Find where the given text appears and provide that cell's center as (X, Y) coordinate. 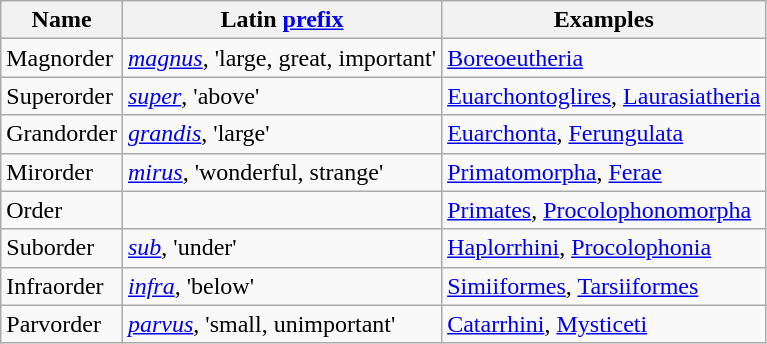
Grandorder (62, 134)
Examples (604, 20)
Catarrhini, Mysticeti (604, 324)
Parvorder (62, 324)
super, 'above' (282, 96)
Primates, Procolophonomorpha (604, 210)
Boreoeutheria (604, 58)
Latin prefix (282, 20)
Haplorrhini, Procolophonia (604, 248)
Magnorder (62, 58)
Euarchonta, Ferungulata (604, 134)
Mirorder (62, 172)
Euarchontoglires, Laurasiatheria (604, 96)
Order (62, 210)
Simiiformes, Tarsiiformes (604, 286)
Infraorder (62, 286)
parvus, 'small, unimportant' (282, 324)
Suborder (62, 248)
Superorder (62, 96)
Primatomorpha, Ferae (604, 172)
magnus, 'large, great, important' (282, 58)
infra, 'below' (282, 286)
Name (62, 20)
mirus, 'wonderful, strange' (282, 172)
sub, 'under' (282, 248)
grandis, 'large' (282, 134)
